Extract the (X, Y) coordinate from the center of the cell holding the provided text.  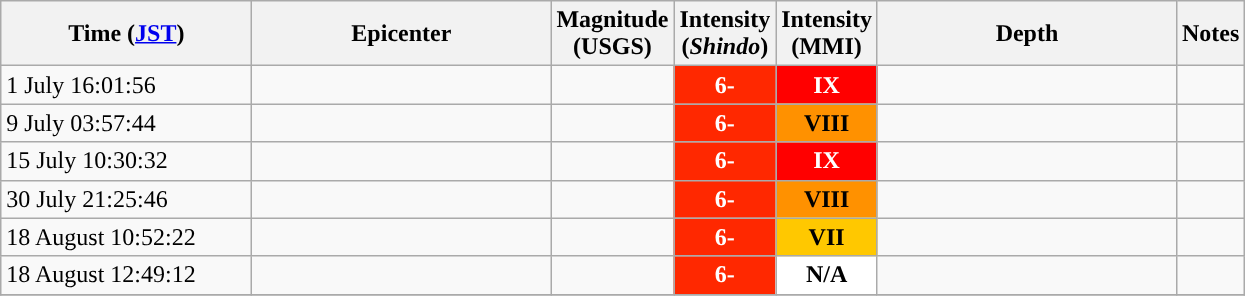
Intensity(MMI) (827, 34)
9 July 03:57:44 (126, 123)
30 July 21:25:46 (126, 199)
Time (JST) (126, 34)
Epicenter (402, 34)
1 July 16:01:56 (126, 85)
Depth (1026, 34)
N/A (827, 275)
15 July 10:30:32 (126, 161)
Intensity(Shindo) (725, 34)
Notes (1210, 34)
VII (827, 237)
Magnitude(USGS) (612, 34)
18 August 10:52:22 (126, 237)
18 August 12:49:12 (126, 275)
